Search for the cell housing the specified text and yield its [X, Y] center coordinate. 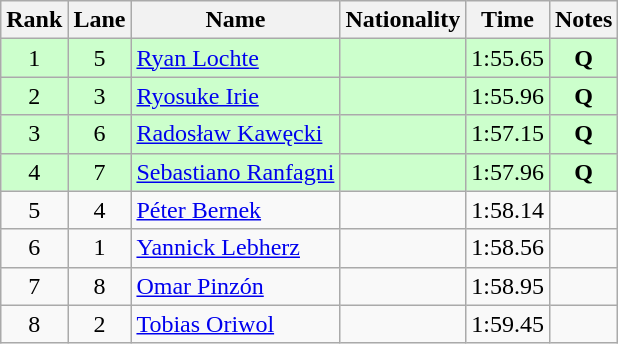
Tobias Oriwol [236, 324]
1:58.95 [508, 286]
Time [508, 20]
Omar Pinzón [236, 286]
Name [236, 20]
1:58.14 [508, 210]
1:58.56 [508, 248]
Rank [34, 20]
Radosław Kawęcki [236, 134]
Péter Bernek [236, 210]
Yannick Lebherz [236, 248]
Ryosuke Irie [236, 96]
Sebastiano Ranfagni [236, 172]
Lane [100, 20]
1:57.96 [508, 172]
1:59.45 [508, 324]
Notes [583, 20]
Ryan Lochte [236, 58]
1:55.96 [508, 96]
Nationality [403, 20]
1:55.65 [508, 58]
1:57.15 [508, 134]
